Capture the cell that displays the provided text and extract its (X, Y) central coordinate. 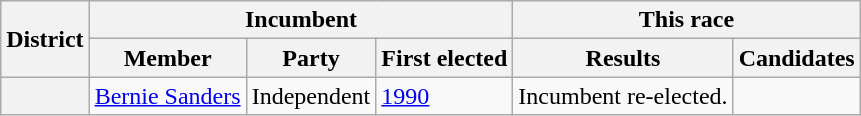
1990 (444, 96)
Results (623, 58)
Party (311, 58)
Incumbent re-elected. (623, 96)
Candidates (796, 58)
Bernie Sanders (168, 96)
District (45, 39)
First elected (444, 58)
This race (686, 20)
Independent (311, 96)
Member (168, 58)
Incumbent (301, 20)
